Output the (X, Y) coordinate of the center of the cell containing the given text.  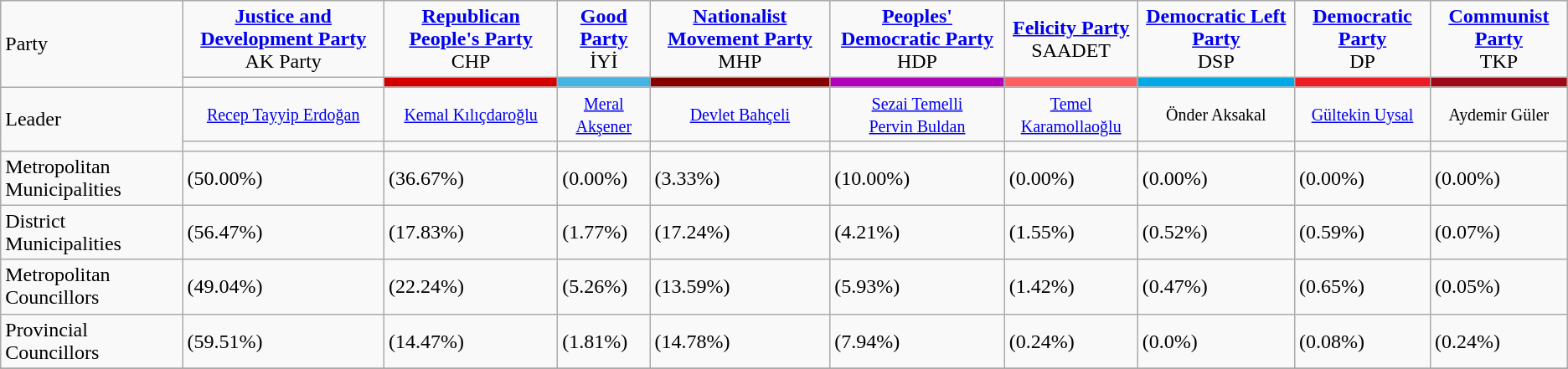
(49.04%) (283, 286)
(0.47%) (1216, 286)
Justice and Development PartyAK Party (283, 39)
(0.0%) (1216, 341)
District Municipalities (92, 233)
(0.65%) (1362, 286)
(3.33%) (740, 177)
(10.00%) (917, 177)
Metropolitan Municipalities (92, 177)
(59.51%) (283, 341)
Sezai TemelliPervin Buldan (917, 114)
(50.00%) (283, 177)
(13.59%) (740, 286)
Meral Akşener (604, 114)
Önder Aksakal (1216, 114)
(56.47%) (283, 233)
(17.83%) (471, 233)
Communist PartyTKP (1499, 39)
Devlet Bahçeli (740, 114)
(14.47%) (471, 341)
Good PartyİYİ (604, 39)
Nationalist Movement PartyMHP (740, 39)
(0.08%) (1362, 341)
(17.24%) (740, 233)
(0.05%) (1499, 286)
(5.26%) (604, 286)
Recep Tayyip Erdoğan (283, 114)
Temel Karamollaoğlu (1070, 114)
(1.77%) (604, 233)
Democratic Left PartyDSP (1216, 39)
(0.07%) (1499, 233)
Aydemir Güler (1499, 114)
(22.24%) (471, 286)
Metropolitan Councillors (92, 286)
(7.94%) (917, 341)
Party (92, 44)
(1.81%) (604, 341)
Democratic PartyDP (1362, 39)
(36.67%) (471, 177)
Felicity PartySAADET (1070, 39)
Gültekin Uysal (1362, 114)
(1.42%) (1070, 286)
Provincial Councillors (92, 341)
(0.59%) (1362, 233)
Peoples' Democratic PartyHDP (917, 39)
Kemal Kılıçdaroğlu (471, 114)
Republican People's PartyCHP (471, 39)
(4.21%) (917, 233)
(1.55%) (1070, 233)
(5.93%) (917, 286)
(14.78%) (740, 341)
(0.52%) (1216, 233)
Leader (92, 119)
